Find where the given text appears and provide that cell's center as [x, y] coordinate. 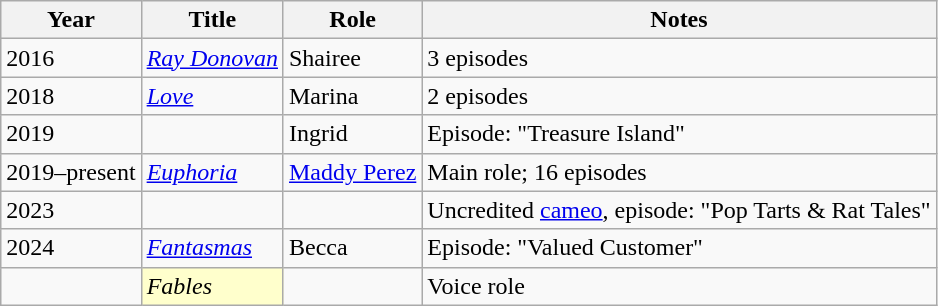
Voice role [679, 286]
2019–present [71, 172]
3 episodes [679, 58]
Euphoria [212, 172]
2023 [71, 210]
2 episodes [679, 96]
2018 [71, 96]
2024 [71, 248]
Ray Donovan [212, 58]
2016 [71, 58]
Marina [352, 96]
Notes [679, 20]
Fantasmas [212, 248]
Love [212, 96]
Episode: "Valued Customer" [679, 248]
Year [71, 20]
Shairee [352, 58]
Uncredited cameo, episode: "Pop Tarts & Rat Tales" [679, 210]
Becca [352, 248]
Title [212, 20]
Main role; 16 episodes [679, 172]
Ingrid [352, 134]
Episode: "Treasure Island" [679, 134]
Fables [212, 286]
2019 [71, 134]
Role [352, 20]
Maddy Perez [352, 172]
